Find where the given text appears and provide that cell's center as (x, y) coordinate. 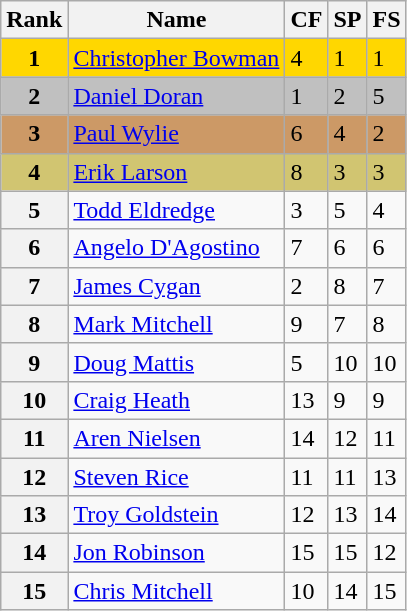
Jon Robinson (176, 553)
Troy Goldstein (176, 515)
CF (306, 20)
Craig Heath (176, 400)
Daniel Doran (176, 96)
Steven Rice (176, 477)
Angelo D'Agostino (176, 248)
Rank (34, 20)
Doug Mattis (176, 362)
Christopher Bowman (176, 58)
Mark Mitchell (176, 324)
FS (386, 20)
SP (348, 20)
Erik Larson (176, 172)
James Cygan (176, 286)
Paul Wylie (176, 134)
Todd Eldredge (176, 210)
Chris Mitchell (176, 591)
Aren Nielsen (176, 438)
Name (176, 20)
